Pinpoint the cell where the given text exists, returning its (X, Y) midpoint coordinate. 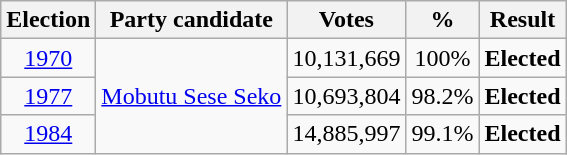
10,693,804 (346, 96)
Votes (346, 20)
Party candidate (192, 20)
100% (442, 58)
1984 (48, 134)
1977 (48, 96)
% (442, 20)
Mobutu Sese Seko (192, 96)
98.2% (442, 96)
99.1% (442, 134)
14,885,997 (346, 134)
1970 (48, 58)
Election (48, 20)
10,131,669 (346, 58)
Result (522, 20)
